Capture the cell that displays the provided text and extract its [x, y] central coordinate. 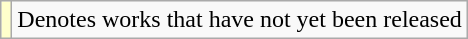
Denotes works that have not yet been released [240, 20]
